Scan for the cell matching the given text and deliver its (x, y) coordinate at center. 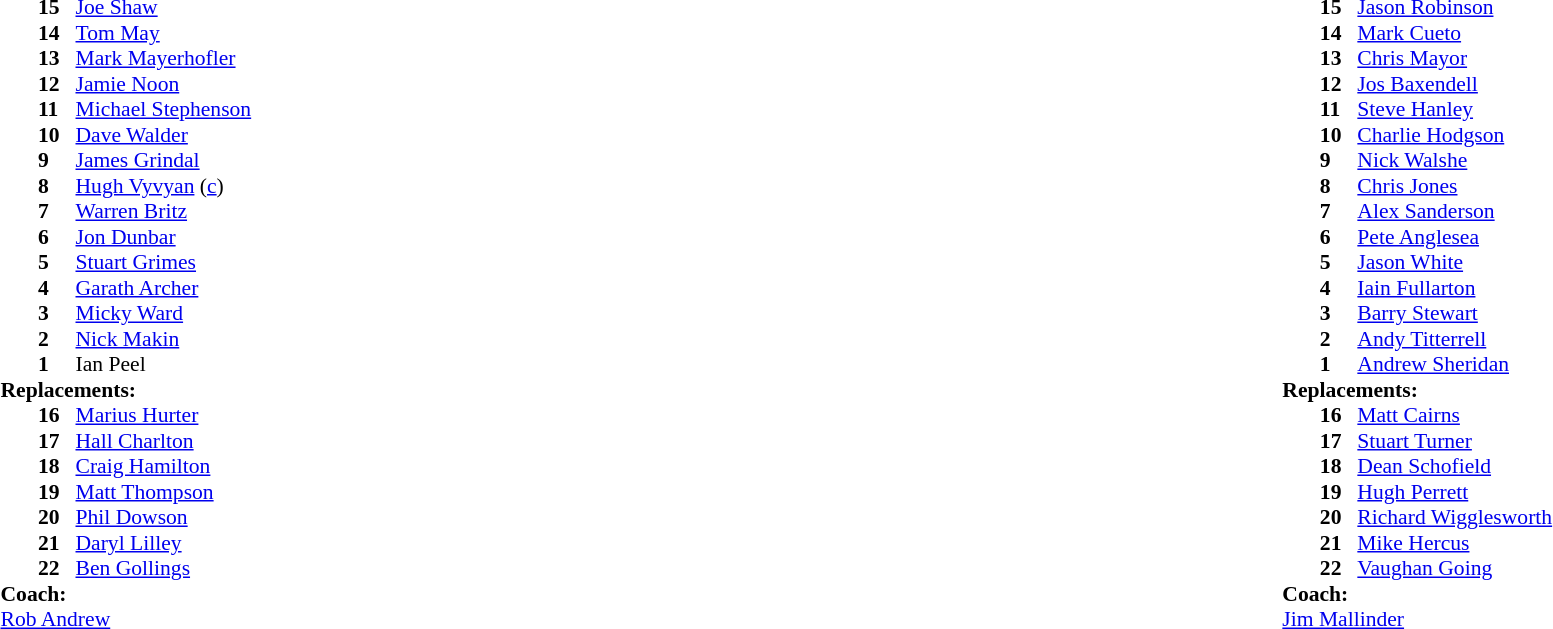
Mark Mayerhofler (164, 59)
Jason White (1454, 263)
Daryl Lilley (164, 543)
Micky Ward (164, 313)
Steve Hanley (1454, 109)
Andy Titterrell (1454, 339)
Garath Archer (164, 288)
Mike Hercus (1454, 543)
Marius Hurter (164, 415)
Barry Stewart (1454, 313)
Charlie Hodgson (1454, 135)
Pete Anglesea (1454, 237)
Nick Makin (164, 339)
Dean Schofield (1454, 467)
James Grindal (164, 161)
Chris Mayor (1454, 59)
Richard Wigglesworth (1454, 517)
Tom May (164, 33)
Alex Sanderson (1454, 211)
Michael Stephenson (164, 109)
Hugh Perrett (1454, 492)
Vaughan Going (1454, 569)
Chris Jones (1454, 186)
Ian Peel (164, 365)
Stuart Turner (1454, 441)
Nick Walshe (1454, 161)
Ben Gollings (164, 569)
Stuart Grimes (164, 263)
Phil Dowson (164, 517)
Dave Walder (164, 135)
Iain Fullarton (1454, 288)
Warren Britz (164, 211)
Craig Hamilton (164, 467)
Andrew Sheridan (1454, 365)
Mark Cueto (1454, 33)
Matt Cairns (1454, 415)
Hall Charlton (164, 441)
Jos Baxendell (1454, 84)
Matt Thompson (164, 492)
Jamie Noon (164, 84)
Jon Dunbar (164, 237)
Hugh Vyvyan (c) (164, 186)
